From the cell containing the given text, extract its center point as [X, Y] coordinate. 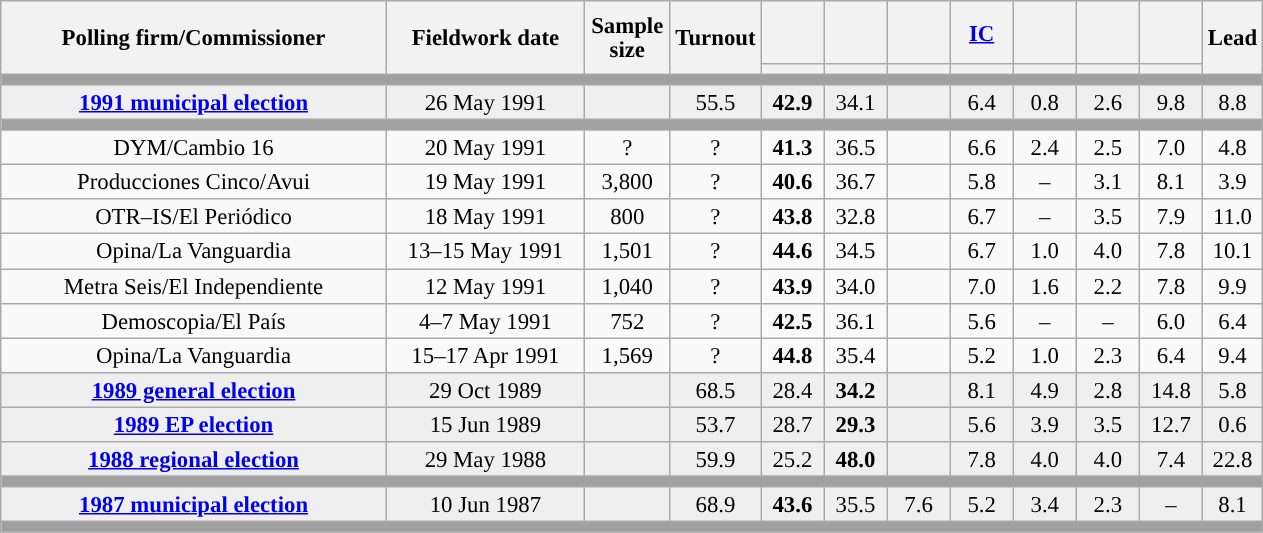
43.9 [792, 286]
4.9 [1044, 390]
1991 municipal election [194, 102]
42.5 [792, 320]
Sample size [627, 38]
1,501 [627, 252]
68.5 [716, 390]
36.5 [856, 148]
29 Oct 1989 [485, 390]
4–7 May 1991 [485, 320]
3.1 [1108, 182]
2.5 [1108, 148]
15–17 Apr 1991 [485, 356]
34.1 [856, 102]
68.9 [716, 504]
6.6 [982, 148]
Demoscopia/El País [194, 320]
4.8 [1232, 148]
41.3 [792, 148]
2.4 [1044, 148]
35.5 [856, 504]
15 Jun 1989 [485, 424]
29.3 [856, 424]
1,569 [627, 356]
Producciones Cinco/Avui [194, 182]
0.6 [1232, 424]
20 May 1991 [485, 148]
34.5 [856, 252]
43.6 [792, 504]
Turnout [716, 38]
55.5 [716, 102]
25.2 [792, 460]
Metra Seis/El Independiente [194, 286]
48.0 [856, 460]
1,040 [627, 286]
9.8 [1170, 102]
8.8 [1232, 102]
34.0 [856, 286]
42.9 [792, 102]
Lead [1232, 38]
53.7 [716, 424]
10 Jun 1987 [485, 504]
9.4 [1232, 356]
9.9 [1232, 286]
752 [627, 320]
29 May 1988 [485, 460]
Fieldwork date [485, 38]
22.8 [1232, 460]
3.4 [1044, 504]
DYM/Cambio 16 [194, 148]
2.2 [1108, 286]
6.0 [1170, 320]
OTR–IS/El Periódico [194, 218]
IC [982, 32]
Polling firm/Commissioner [194, 38]
18 May 1991 [485, 218]
19 May 1991 [485, 182]
1987 municipal election [194, 504]
36.7 [856, 182]
12.7 [1170, 424]
59.9 [716, 460]
2.6 [1108, 102]
2.8 [1108, 390]
44.6 [792, 252]
1.6 [1044, 286]
14.8 [1170, 390]
12 May 1991 [485, 286]
1988 regional election [194, 460]
32.8 [856, 218]
0.8 [1044, 102]
36.1 [856, 320]
7.4 [1170, 460]
10.1 [1232, 252]
1989 general election [194, 390]
7.9 [1170, 218]
35.4 [856, 356]
26 May 1991 [485, 102]
34.2 [856, 390]
3,800 [627, 182]
44.8 [792, 356]
7.6 [918, 504]
43.8 [792, 218]
1989 EP election [194, 424]
13–15 May 1991 [485, 252]
11.0 [1232, 218]
800 [627, 218]
28.7 [792, 424]
28.4 [792, 390]
40.6 [792, 182]
